Locate the cell with the specified text and output its (X, Y) center coordinate. 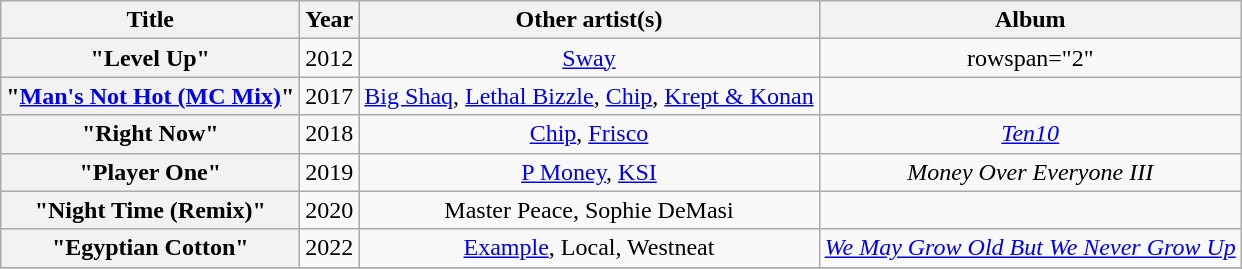
Ten10 (1030, 134)
P Money, KSI (589, 172)
2019 (330, 172)
"Level Up" (150, 58)
Sway (589, 58)
Master Peace, Sophie DeMasi (589, 210)
Big Shaq, Lethal Bizzle, Chip, Krept & Konan (589, 96)
Other artist(s) (589, 20)
2018 (330, 134)
Chip, Frisco (589, 134)
2020 (330, 210)
We May Grow Old But We Never Grow Up (1030, 248)
Year (330, 20)
"Player One" (150, 172)
Title (150, 20)
2022 (330, 248)
"Egyptian Cotton" (150, 248)
Money Over Everyone III (1030, 172)
rowspan="2" (1030, 58)
Example, Local, Westneat (589, 248)
"Man's Not Hot (MC Mix)" (150, 96)
2012 (330, 58)
2017 (330, 96)
Album (1030, 20)
"Night Time (Remix)" (150, 210)
"Right Now" (150, 134)
